Identify which cell holds the provided text, then report its (x, y) central coordinate. 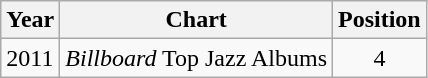
Chart (196, 20)
Year (30, 20)
4 (380, 58)
Billboard Top Jazz Albums (196, 58)
2011 (30, 58)
Position (380, 20)
